Find where the given text appears and provide that cell's center as [x, y] coordinate. 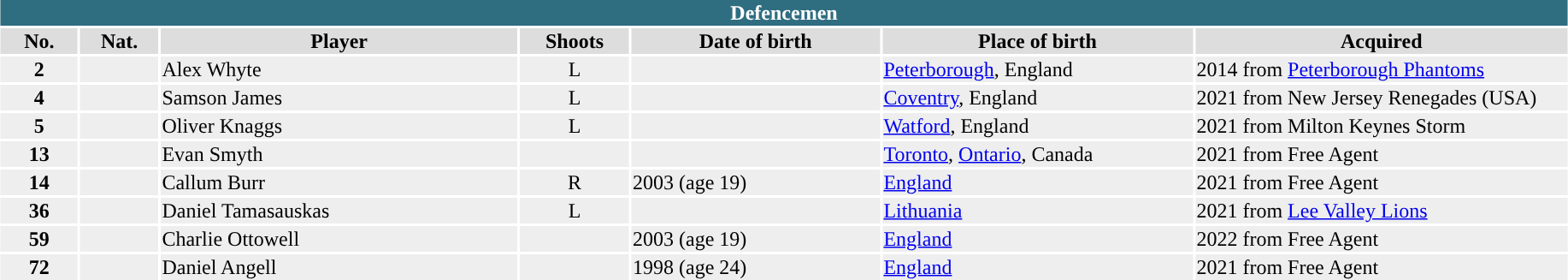
Acquired [1382, 41]
2 [39, 69]
2021 from Lee Valley Lions [1382, 211]
36 [39, 211]
14 [39, 182]
Evan Smyth [339, 154]
Defencemen [783, 13]
Player [339, 41]
R [575, 182]
Shoots [575, 41]
13 [39, 154]
Daniel Tamasauskas [339, 211]
Peterborough, England [1038, 69]
72 [39, 267]
59 [39, 239]
5 [39, 126]
Samson James [339, 98]
1998 (age 24) [755, 267]
Lithuania [1038, 211]
Charlie Ottowell [339, 239]
2021 from Milton Keynes Storm [1382, 126]
No. [39, 41]
Oliver Knaggs [339, 126]
Alex Whyte [339, 69]
Callum Burr [339, 182]
Nat. [120, 41]
Watford, England [1038, 126]
2021 from New Jersey Renegades (USA) [1382, 98]
2022 from Free Agent [1382, 239]
Coventry, England [1038, 98]
Toronto, Ontario, Canada [1038, 154]
Place of birth [1038, 41]
Daniel Angell [339, 267]
Date of birth [755, 41]
4 [39, 98]
2014 from Peterborough Phantoms [1382, 69]
